From the cell containing the given text, extract its center point as (x, y) coordinate. 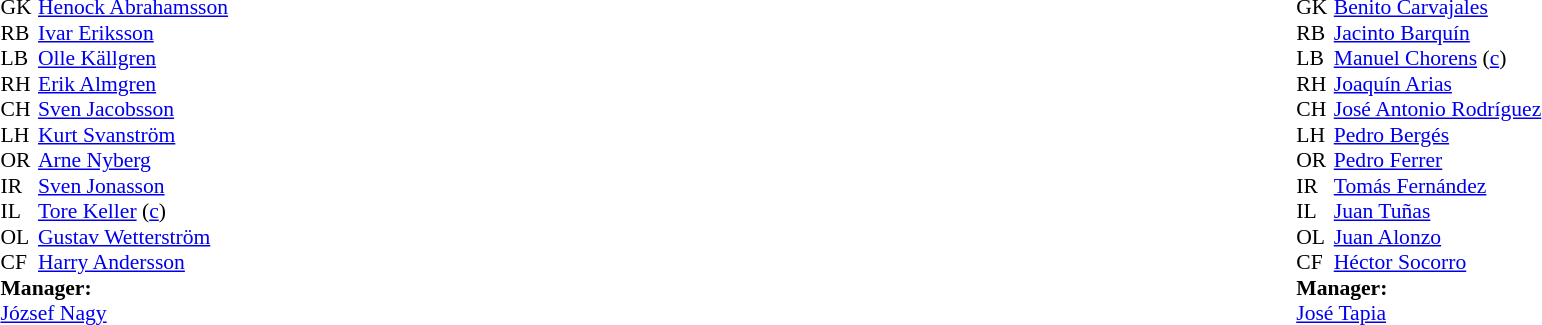
José Antonio Rodríguez (1438, 109)
Sven Jonasson (133, 186)
Tomás Fernández (1438, 186)
Tore Keller (c) (133, 211)
Erik Almgren (133, 84)
Pedro Bergés (1438, 135)
Manuel Chorens (c) (1438, 59)
Pedro Ferrer (1438, 161)
Sven Jacobsson (133, 109)
Gustav Wetterström (133, 237)
Kurt Svanström (133, 135)
Héctor Socorro (1438, 263)
Jacinto Barquín (1438, 33)
Ivar Eriksson (133, 33)
Joaquín Arias (1438, 84)
Juan Tuñas (1438, 211)
Olle Källgren (133, 59)
Arne Nyberg (133, 161)
Harry Andersson (133, 263)
Juan Alonzo (1438, 237)
